Scan for the cell matching the given text and deliver its (x, y) coordinate at center. 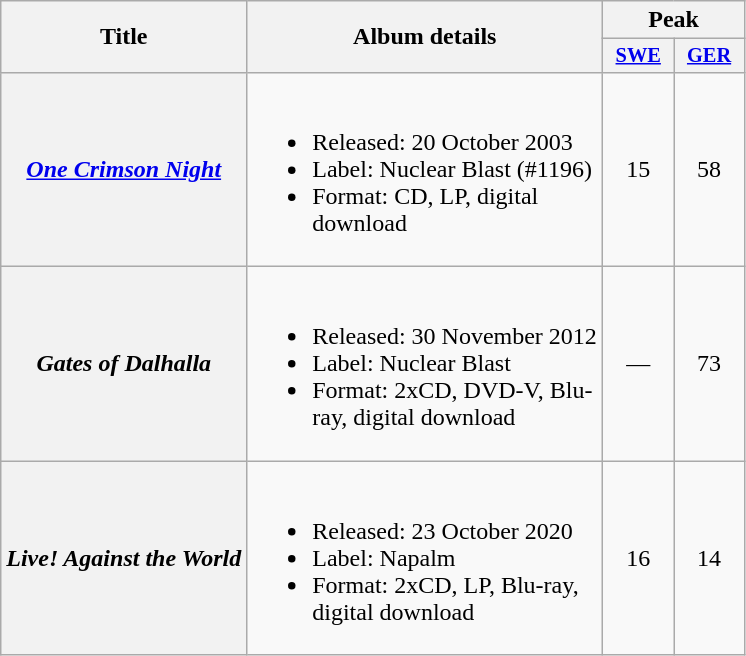
SWE (638, 56)
Gates of Dalhalla (124, 364)
58 (710, 169)
15 (638, 169)
GER (710, 56)
— (638, 364)
Title (124, 37)
Released: 30 November 2012Label: Nuclear BlastFormat: 2xCD, DVD-V, Blu-ray, digital download (425, 364)
One Crimson Night (124, 169)
14 (710, 558)
Released: 20 October 2003Label: Nuclear Blast (#1196)Format: CD, LP, digital download (425, 169)
Peak (674, 20)
Live! Against the World (124, 558)
Album details (425, 37)
73 (710, 364)
Released: 23 October 2020Label: NapalmFormat: 2xCD, LP, Blu-ray, digital download (425, 558)
16 (638, 558)
